Determine the [X, Y] coordinate at the center of the cell enclosing the given text.  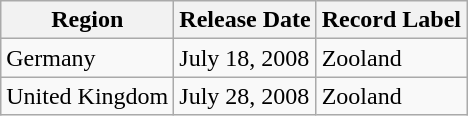
July 28, 2008 [245, 96]
Region [88, 20]
Release Date [245, 20]
United Kingdom [88, 96]
Record Label [391, 20]
July 18, 2008 [245, 58]
Germany [88, 58]
